Provide the (x, y) coordinate of the cell's center where the given text is located.  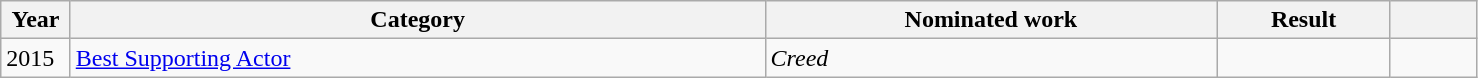
Result (1304, 20)
Year (36, 20)
2015 (36, 58)
Creed (991, 58)
Best Supporting Actor (418, 58)
Category (418, 20)
Nominated work (991, 20)
